Determine the [X, Y] coordinate at the center of the cell enclosing the given text.  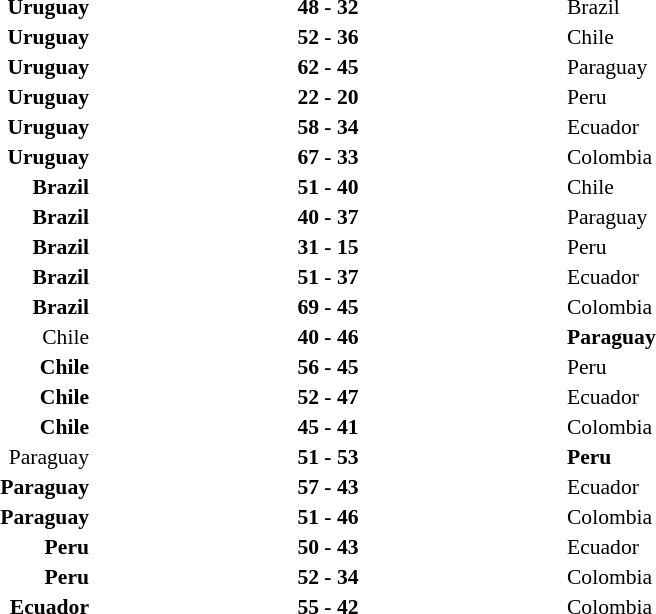
51 - 40 [328, 187]
50 - 43 [328, 547]
40 - 37 [328, 217]
52 - 34 [328, 577]
58 - 34 [328, 127]
51 - 46 [328, 517]
51 - 37 [328, 277]
56 - 45 [328, 367]
22 - 20 [328, 97]
31 - 15 [328, 247]
40 - 46 [328, 337]
51 - 53 [328, 457]
67 - 33 [328, 157]
45 - 41 [328, 427]
52 - 36 [328, 37]
62 - 45 [328, 67]
52 - 47 [328, 397]
69 - 45 [328, 307]
57 - 43 [328, 487]
